Locate the cell with the specified text and output its (X, Y) center coordinate. 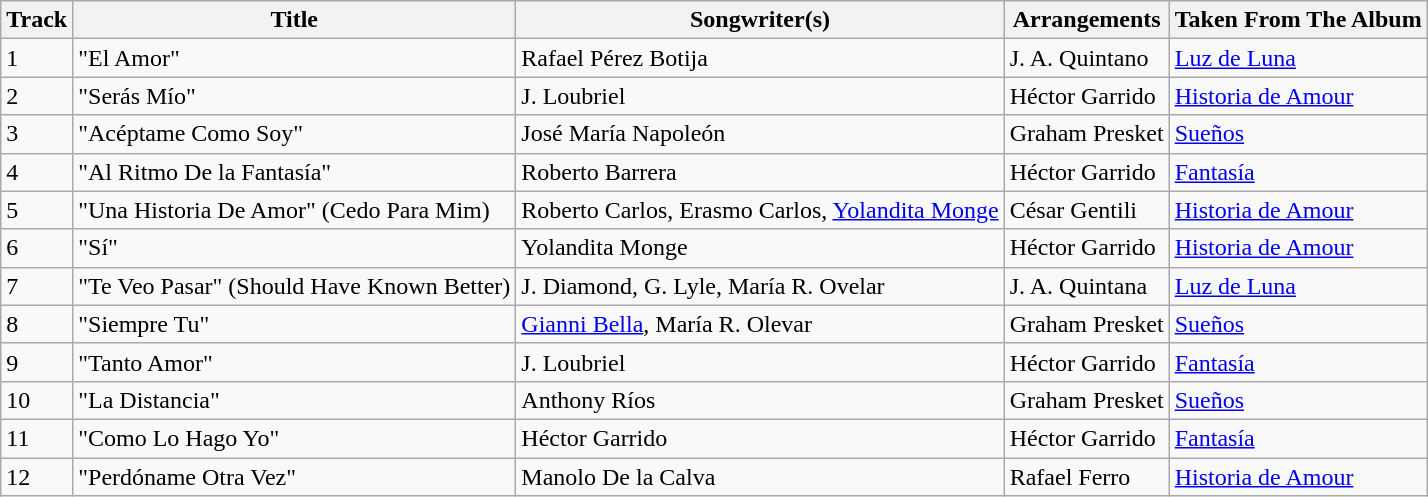
"El Amor" (294, 58)
9 (37, 362)
Rafael Pérez Botija (760, 58)
"Acéptame Como Soy" (294, 134)
Songwriter(s) (760, 20)
César Gentili (1086, 210)
Anthony Ríos (760, 400)
Arrangements (1086, 20)
Rafael Ferro (1086, 477)
"Sí" (294, 248)
Manolo De la Calva (760, 477)
"Perdóname Otra Vez" (294, 477)
1 (37, 58)
"Siempre Tu" (294, 324)
"Como Lo Hago Yo" (294, 438)
"La Distancia" (294, 400)
12 (37, 477)
5 (37, 210)
7 (37, 286)
Yolandita Monge (760, 248)
4 (37, 172)
Roberto Barrera (760, 172)
"Al Ritmo De la Fantasía" (294, 172)
6 (37, 248)
10 (37, 400)
J. A. Quintana (1086, 286)
Title (294, 20)
"Serás Mío" (294, 96)
"Una Historia De Amor" (Cedo Para Mim) (294, 210)
8 (37, 324)
2 (37, 96)
José María Napoleón (760, 134)
Track (37, 20)
3 (37, 134)
J. Diamond, G. Lyle, María R. Ovelar (760, 286)
Roberto Carlos, Erasmo Carlos, Yolandita Monge (760, 210)
Gianni Bella, María R. Olevar (760, 324)
"Te Veo Pasar" (Should Have Known Better) (294, 286)
11 (37, 438)
Taken From The Album (1298, 20)
J. A. Quintano (1086, 58)
"Tanto Amor" (294, 362)
